Provide the (x, y) coordinate of the cell's center where the given text is located.  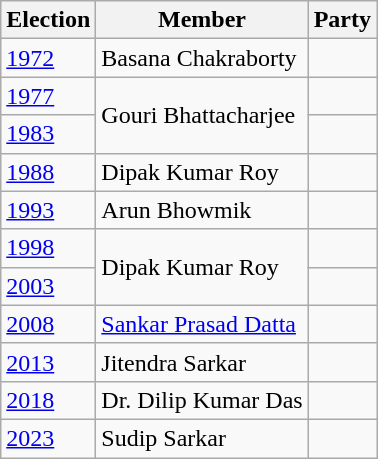
1988 (48, 172)
2008 (48, 324)
Basana Chakraborty (202, 58)
2003 (48, 286)
1977 (48, 96)
2013 (48, 362)
Dr. Dilip Kumar Das (202, 400)
2023 (48, 438)
Gouri Bhattacharjee (202, 115)
1972 (48, 58)
Sudip Sarkar (202, 438)
Member (202, 20)
Election (48, 20)
Arun Bhowmik (202, 210)
Sankar Prasad Datta (202, 324)
Jitendra Sarkar (202, 362)
Party (342, 20)
1998 (48, 248)
2018 (48, 400)
1983 (48, 134)
1993 (48, 210)
